Detect which cell encompasses the target text, then output its [X, Y] center coordinate. 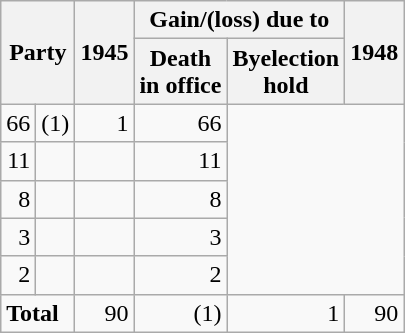
Total [38, 313]
Byelectionhold [286, 72]
Gain/(loss) due to [240, 20]
Deathin office [180, 72]
1945 [104, 52]
Party [38, 52]
1948 [374, 52]
